Pinpoint the cell where the given text exists, returning its [x, y] midpoint coordinate. 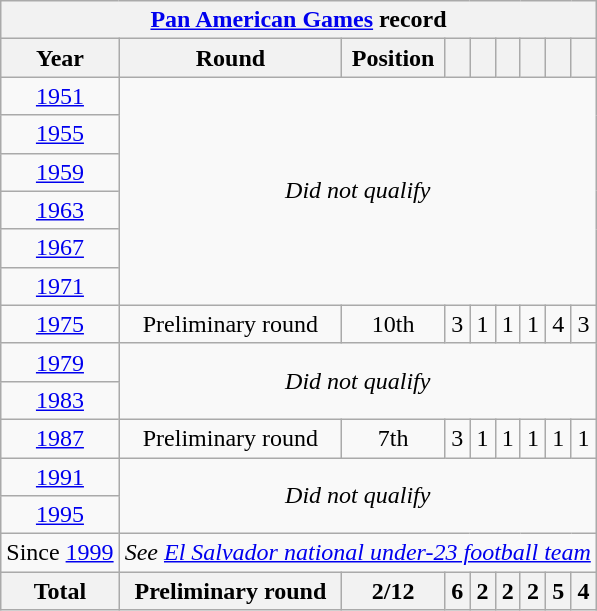
See El Salvador national under-23 football team [358, 553]
7th [394, 438]
10th [394, 324]
Pan American Games record [299, 20]
1963 [60, 210]
Round [230, 58]
5 [558, 591]
1959 [60, 172]
Total [60, 591]
1967 [60, 248]
1951 [60, 96]
Position [394, 58]
1995 [60, 515]
1971 [60, 286]
1987 [60, 438]
1955 [60, 134]
1975 [60, 324]
1991 [60, 477]
1983 [60, 400]
6 [456, 591]
1979 [60, 362]
2/12 [394, 591]
Since 1999 [60, 553]
Year [60, 58]
